Identify which cell holds the provided text, then report its [X, Y] central coordinate. 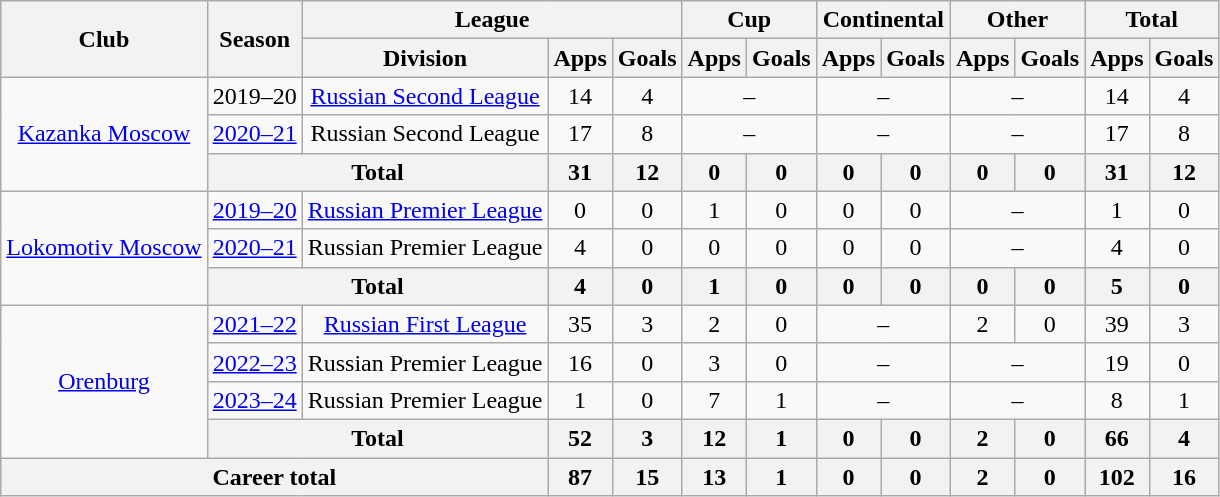
13 [714, 477]
87 [580, 477]
Cup [749, 20]
Kazanka Moscow [104, 134]
52 [580, 438]
35 [580, 324]
5 [1117, 286]
Lokomotiv Moscow [104, 248]
Continental [883, 20]
Division [425, 58]
39 [1117, 324]
Club [104, 39]
Other [1017, 20]
Career total [274, 477]
102 [1117, 477]
15 [647, 477]
Season [254, 39]
2022–23 [254, 362]
Russian First League [425, 324]
Orenburg [104, 381]
66 [1117, 438]
19 [1117, 362]
League [492, 20]
2021–22 [254, 324]
7 [714, 400]
2023–24 [254, 400]
